Locate the cell with the specified text and output its [X, Y] center coordinate. 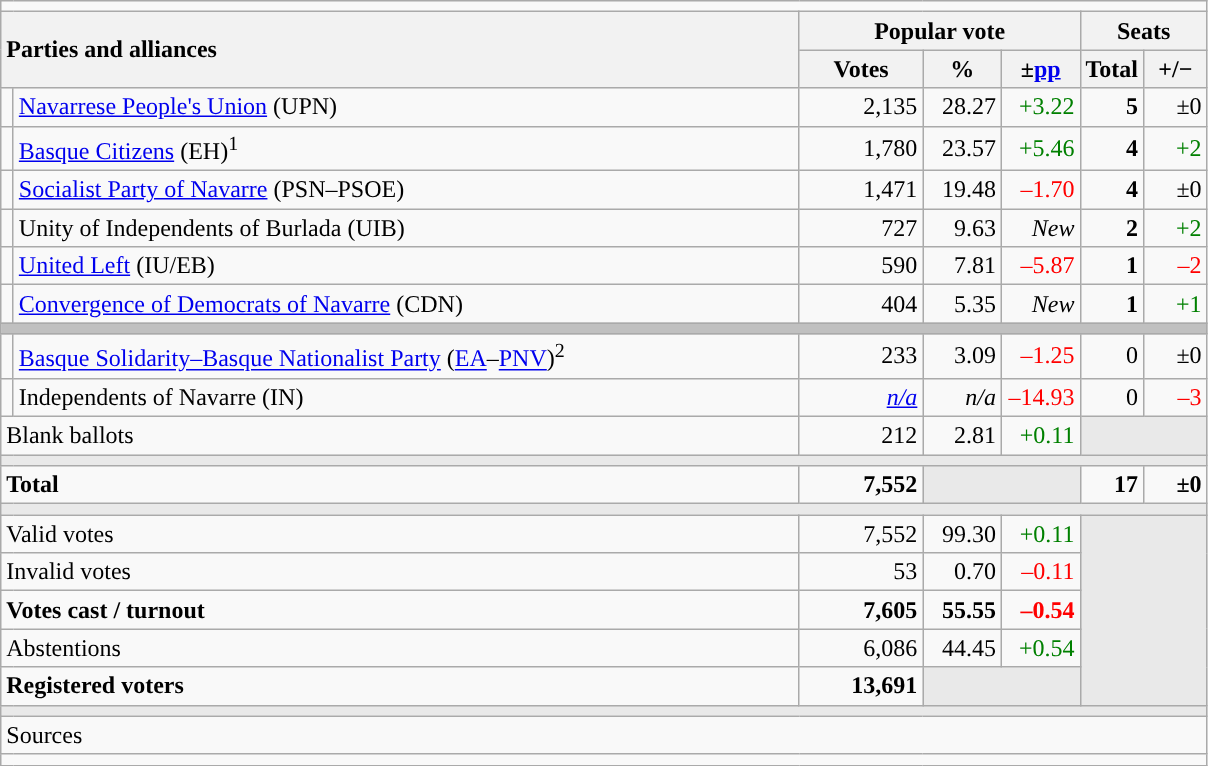
44.45 [962, 648]
Seats [1144, 31]
Popular vote [940, 31]
7,605 [861, 610]
17 [1112, 485]
Sources [604, 735]
+5.46 [1040, 148]
Navarrese People's Union (UPN) [406, 107]
727 [861, 228]
–14.93 [1040, 397]
Socialist Party of Navarre (PSN–PSOE) [406, 190]
5 [1112, 107]
3.09 [962, 356]
2.81 [962, 435]
1,780 [861, 148]
–1.70 [1040, 190]
0.70 [962, 572]
28.27 [962, 107]
6,086 [861, 648]
Votes [861, 69]
Convergence of Democrats of Navarre (CDN) [406, 304]
212 [861, 435]
Blank ballots [400, 435]
% [962, 69]
–0.54 [1040, 610]
2 [1112, 228]
55.55 [962, 610]
19.48 [962, 190]
Invalid votes [400, 572]
5.35 [962, 304]
United Left (IU/EB) [406, 266]
Basque Citizens (EH)1 [406, 148]
+0.54 [1040, 648]
99.30 [962, 534]
233 [861, 356]
Votes cast / turnout [400, 610]
Basque Solidarity–Basque Nationalist Party (EA–PNV)2 [406, 356]
1,471 [861, 190]
+/− [1176, 69]
–5.87 [1040, 266]
Valid votes [400, 534]
±pp [1040, 69]
–3 [1176, 397]
404 [861, 304]
Registered voters [400, 686]
Parties and alliances [400, 50]
Independents of Navarre (IN) [406, 397]
Unity of Independents of Burlada (UIB) [406, 228]
+1 [1176, 304]
–0.11 [1040, 572]
+3.22 [1040, 107]
Abstentions [400, 648]
53 [861, 572]
9.63 [962, 228]
–2 [1176, 266]
2,135 [861, 107]
13,691 [861, 686]
590 [861, 266]
23.57 [962, 148]
–1.25 [1040, 356]
7.81 [962, 266]
